Provide the (X, Y) coordinate of the cell's center where the given text is located.  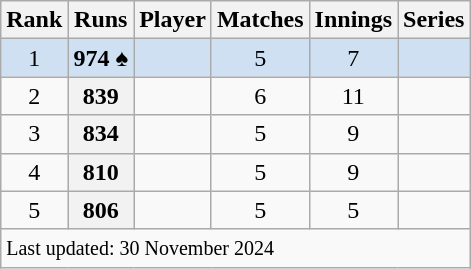
Matches (260, 20)
2 (34, 96)
839 (101, 96)
3 (34, 134)
6 (260, 96)
Rank (34, 20)
7 (353, 58)
Runs (101, 20)
Player (173, 20)
Last updated: 30 November 2024 (236, 248)
11 (353, 96)
806 (101, 210)
974 ♠ (101, 58)
834 (101, 134)
810 (101, 172)
4 (34, 172)
Series (434, 20)
Innings (353, 20)
1 (34, 58)
